Pinpoint the cell where the given text exists, returning its (X, Y) midpoint coordinate. 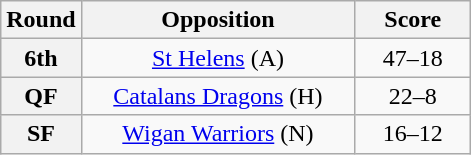
St Helens (A) (218, 58)
6th (41, 58)
Round (41, 20)
QF (41, 96)
47–18 (413, 58)
Score (413, 20)
16–12 (413, 134)
SF (41, 134)
Opposition (218, 20)
Catalans Dragons (H) (218, 96)
Wigan Warriors (N) (218, 134)
22–8 (413, 96)
